Determine the [X, Y] coordinate at the center of the cell enclosing the given text.  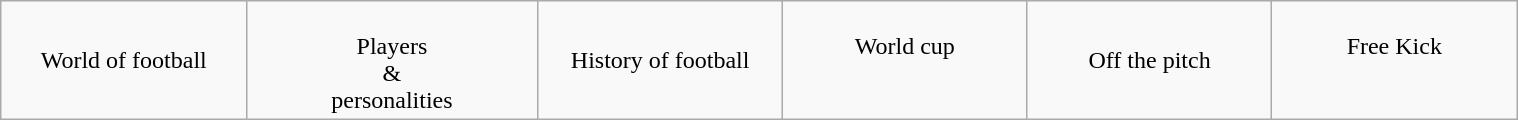
Free Kick [1394, 60]
World of football [124, 60]
World cup [904, 60]
Players & personalities [392, 60]
Off the pitch [1150, 60]
History of football [660, 60]
